Detect which cell encompasses the target text, then output its (x, y) center coordinate. 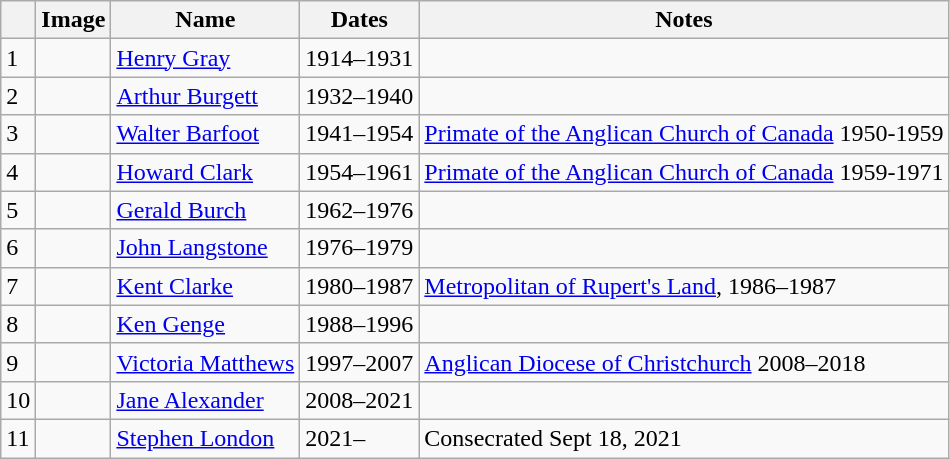
Name (206, 20)
1988–1996 (360, 324)
Arthur Burgett (206, 96)
Anglican Diocese of Christchurch 2008–2018 (684, 362)
Dates (360, 20)
Gerald Burch (206, 210)
1954–1961 (360, 172)
Ken Genge (206, 324)
3 (18, 134)
5 (18, 210)
Henry Gray (206, 58)
1976–1979 (360, 248)
1962–1976 (360, 210)
Walter Barfoot (206, 134)
Primate of the Anglican Church of Canada 1959-1971 (684, 172)
6 (18, 248)
Howard Clark (206, 172)
1997–2007 (360, 362)
8 (18, 324)
Primate of the Anglican Church of Canada 1950-1959 (684, 134)
9 (18, 362)
Image (74, 20)
John Langstone (206, 248)
Notes (684, 20)
2 (18, 96)
1941–1954 (360, 134)
1980–1987 (360, 286)
2008–2021 (360, 400)
1932–1940 (360, 96)
Consecrated Sept 18, 2021 (684, 438)
10 (18, 400)
Jane Alexander (206, 400)
11 (18, 438)
Kent Clarke (206, 286)
1914–1931 (360, 58)
4 (18, 172)
2021– (360, 438)
Stephen London (206, 438)
Metropolitan of Rupert's Land, 1986–1987 (684, 286)
7 (18, 286)
Victoria Matthews (206, 362)
1 (18, 58)
